Provide the (x, y) coordinate of the cell's center where the given text is located.  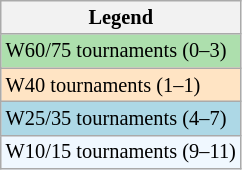
W40 tournaments (1–1) (121, 85)
Legend (121, 17)
W25/35 tournaments (4–7) (121, 118)
W60/75 tournaments (0–3) (121, 51)
W10/15 tournaments (9–11) (121, 152)
